Identify which cell holds the provided text, then report its [X, Y] central coordinate. 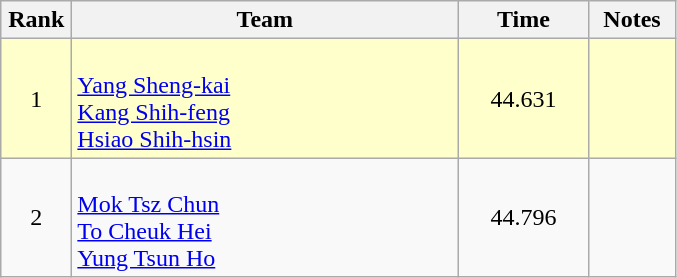
Notes [632, 20]
Rank [36, 20]
44.631 [524, 98]
44.796 [524, 218]
2 [36, 218]
Team [265, 20]
Yang Sheng-kaiKang Shih-fengHsiao Shih-hsin [265, 98]
Time [524, 20]
Mok Tsz ChunTo Cheuk HeiYung Tsun Ho [265, 218]
1 [36, 98]
